Extract the (x, y) coordinate from the center of the cell holding the provided text.  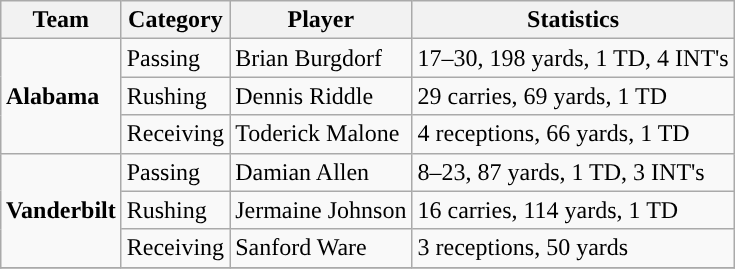
8–23, 87 yards, 1 TD, 3 INT's (573, 172)
4 receptions, 66 yards, 1 TD (573, 134)
3 receptions, 50 yards (573, 248)
Vanderbilt (60, 210)
Category (175, 20)
Brian Burgdorf (321, 58)
17–30, 198 yards, 1 TD, 4 INT's (573, 58)
Dennis Riddle (321, 96)
Team (60, 20)
Damian Allen (321, 172)
16 carries, 114 yards, 1 TD (573, 210)
Player (321, 20)
29 carries, 69 yards, 1 TD (573, 96)
Statistics (573, 20)
Toderick Malone (321, 134)
Jermaine Johnson (321, 210)
Sanford Ware (321, 248)
Alabama (60, 96)
